Detect which cell encompasses the target text, then output its [x, y] center coordinate. 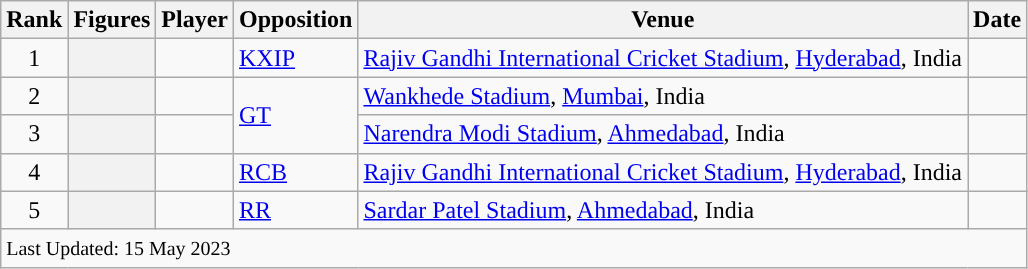
1 [34, 58]
RCB [296, 172]
Date [998, 20]
Opposition [296, 20]
Wankhede Stadium, Mumbai, India [663, 96]
Player [195, 20]
RR [296, 210]
Narendra Modi Stadium, Ahmedabad, India [663, 134]
4 [34, 172]
Venue [663, 20]
Last Updated: 15 May 2023 [514, 248]
KXIP [296, 58]
5 [34, 210]
Sardar Patel Stadium, Ahmedabad, India [663, 210]
2 [34, 96]
GT [296, 115]
3 [34, 134]
Figures [112, 20]
Rank [34, 20]
